From the cell containing the given text, extract its center point as [x, y] coordinate. 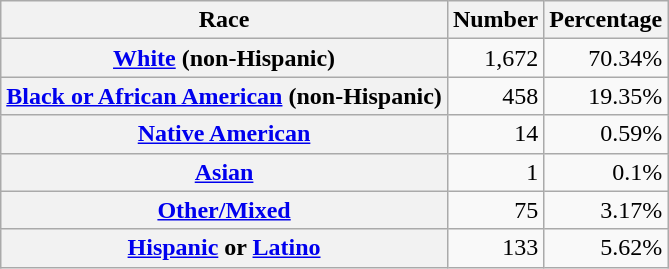
Other/Mixed [224, 210]
Asian [224, 172]
1 [495, 172]
Race [224, 20]
Hispanic or Latino [224, 248]
19.35% [606, 96]
0.1% [606, 172]
Number [495, 20]
Black or African American (non-Hispanic) [224, 96]
3.17% [606, 210]
14 [495, 134]
70.34% [606, 58]
5.62% [606, 248]
0.59% [606, 134]
Native American [224, 134]
Percentage [606, 20]
White (non-Hispanic) [224, 58]
1,672 [495, 58]
458 [495, 96]
133 [495, 248]
75 [495, 210]
